Capture the cell that displays the provided text and extract its (X, Y) central coordinate. 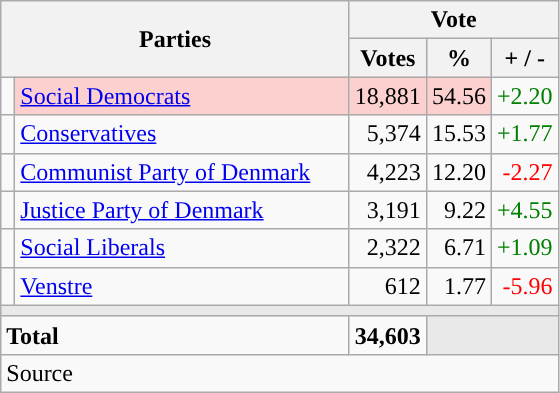
Vote (454, 20)
18,881 (388, 96)
% (458, 58)
Total (176, 335)
54.56 (458, 96)
Social Liberals (182, 248)
15.53 (458, 134)
6.71 (458, 248)
Social Democrats (182, 96)
9.22 (458, 210)
+ / - (524, 58)
-2.27 (524, 172)
5,374 (388, 134)
Source (280, 373)
Votes (388, 58)
+4.55 (524, 210)
2,322 (388, 248)
4,223 (388, 172)
Venstre (182, 286)
Conservatives (182, 134)
3,191 (388, 210)
1.77 (458, 286)
Parties (176, 39)
12.20 (458, 172)
-5.96 (524, 286)
+1.09 (524, 248)
Communist Party of Denmark (182, 172)
612 (388, 286)
34,603 (388, 335)
Justice Party of Denmark (182, 210)
+2.20 (524, 96)
+1.77 (524, 134)
